Locate the cell with the specified text and output its [X, Y] center coordinate. 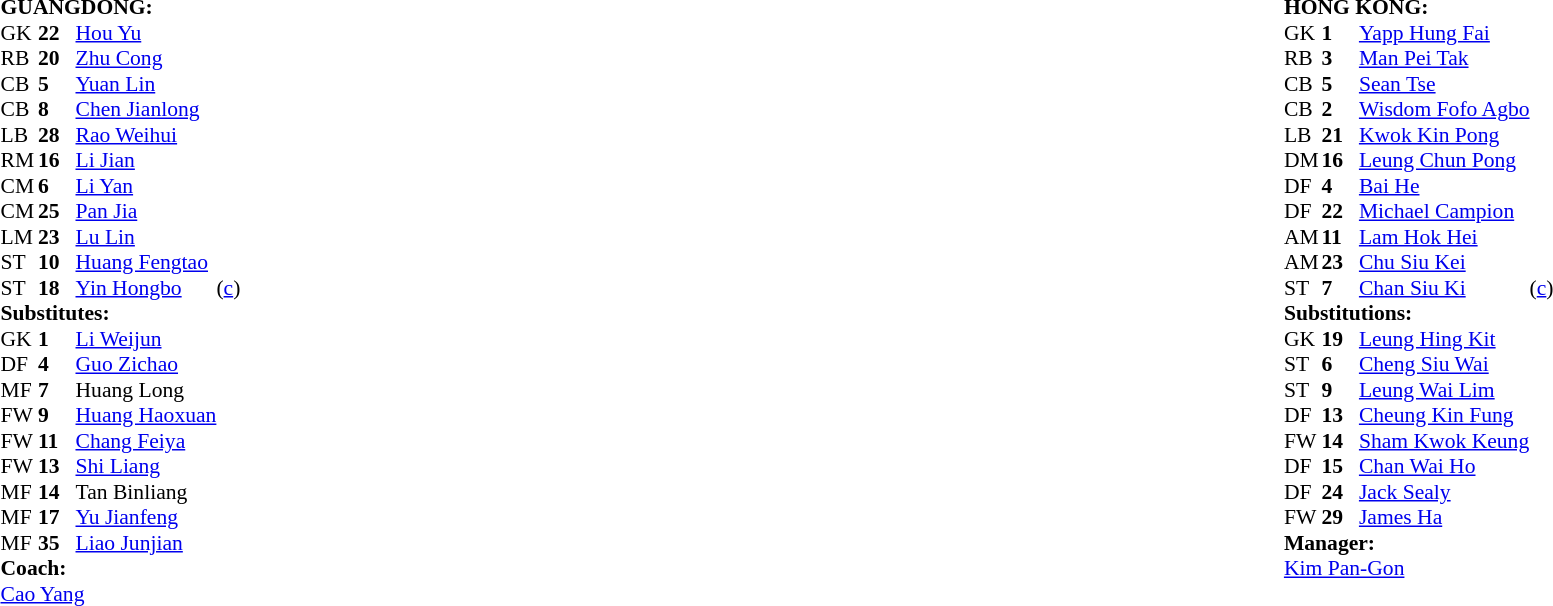
Yu Jianfeng [146, 517]
Chu Siu Kei [1444, 263]
Cheung Kin Fung [1444, 415]
20 [57, 59]
24 [1340, 492]
Huang Haoxuan [146, 415]
Pan Jia [146, 211]
Li Jian [146, 161]
RM [19, 161]
3 [1340, 59]
Sean Tse [1444, 84]
18 [57, 288]
Man Pei Tak [1444, 59]
Bai He [1444, 186]
8 [57, 109]
Li Weijun [146, 339]
Guo Zichao [146, 365]
Yin Hongbo [146, 288]
Chen Jianlong [146, 109]
Hou Yu [146, 33]
Michael Campion [1444, 211]
Liao Junjian [146, 543]
James Ha [1444, 517]
Tan Binliang [146, 492]
Jack Sealy [1444, 492]
Kwok Kin Pong [1444, 135]
15 [1340, 467]
Li Yan [146, 186]
Yuan Lin [146, 84]
Zhu Cong [146, 59]
28 [57, 135]
Huang Long [146, 390]
Wisdom Fofo Agbo [1444, 109]
Sham Kwok Keung [1444, 441]
DM [1303, 161]
Chan Siu Ki [1444, 288]
29 [1340, 517]
17 [57, 517]
Leung Wai Lim [1444, 390]
25 [57, 211]
Substitutions: [1407, 313]
Leung Chun Pong [1444, 161]
Leung Hing Kit [1444, 339]
Coach: [120, 569]
(c) [228, 288]
Chang Feiya [146, 441]
LM [19, 237]
10 [57, 263]
Cheng Siu Wai [1444, 365]
Lu Lin [146, 237]
Substitutes: [120, 313]
Shi Liang [146, 467]
Huang Fengtao [146, 263]
Yapp Hung Fai [1444, 33]
21 [1340, 135]
35 [57, 543]
Lam Hok Hei [1444, 237]
Rao Weihui [146, 135]
2 [1340, 109]
19 [1340, 339]
Manager: [1407, 543]
Chan Wai Ho [1444, 467]
